Capture the cell that displays the provided text and extract its (x, y) central coordinate. 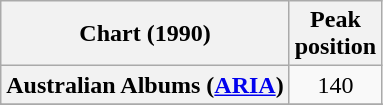
Australian Albums (ARIA) (145, 85)
140 (335, 85)
Peakposition (335, 34)
Chart (1990) (145, 34)
